For the text-containing cell, return its midpoint in (x, y) coordinate format. 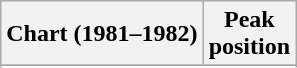
Chart (1981–1982) (102, 34)
Peakposition (249, 34)
